Provide the [X, Y] coordinate of the cell's center where the given text is located.  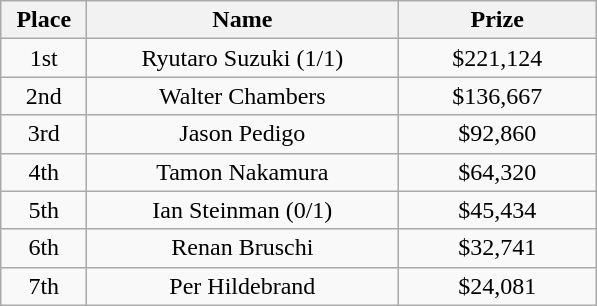
1st [44, 58]
$45,434 [498, 210]
5th [44, 210]
$92,860 [498, 134]
3rd [44, 134]
Ian Steinman (0/1) [242, 210]
$136,667 [498, 96]
$24,081 [498, 286]
Renan Bruschi [242, 248]
Place [44, 20]
Tamon Nakamura [242, 172]
4th [44, 172]
Ryutaro Suzuki (1/1) [242, 58]
Jason Pedigo [242, 134]
Prize [498, 20]
Per Hildebrand [242, 286]
7th [44, 286]
$221,124 [498, 58]
$64,320 [498, 172]
Walter Chambers [242, 96]
Name [242, 20]
2nd [44, 96]
$32,741 [498, 248]
6th [44, 248]
